Return [X, Y] of the center of cell containing provided text 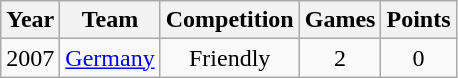
Germany [110, 58]
Year [30, 20]
0 [418, 58]
Team [110, 20]
2007 [30, 58]
Games [340, 20]
Points [418, 20]
2 [340, 58]
Competition [230, 20]
Friendly [230, 58]
